Identify which cell holds the provided text, then report its (X, Y) central coordinate. 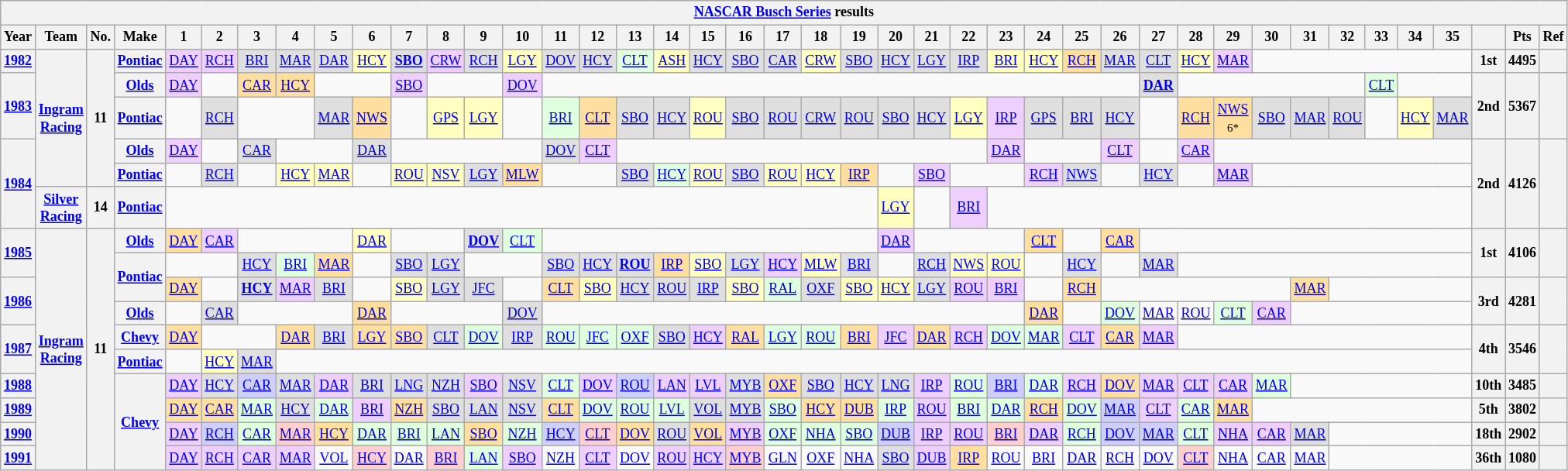
3 (257, 37)
32 (1348, 37)
1986 (19, 301)
1987 (19, 349)
6 (372, 37)
30 (1271, 37)
21 (931, 37)
1983 (19, 105)
35 (1453, 37)
No. (101, 37)
GLN (782, 459)
1991 (19, 459)
1982 (19, 60)
4126 (1523, 184)
7 (409, 37)
3rd (1489, 301)
16 (745, 37)
1985 (19, 253)
3485 (1523, 386)
5th (1489, 409)
17 (782, 37)
1988 (19, 386)
12 (597, 37)
Year (19, 37)
5367 (1523, 105)
5 (334, 37)
Silver Racing (60, 208)
Pts (1523, 37)
4106 (1523, 253)
2 (220, 37)
3546 (1523, 349)
36th (1489, 459)
9 (483, 37)
31 (1310, 37)
2902 (1523, 434)
20 (896, 37)
NWS6* (1233, 118)
15 (708, 37)
4th (1489, 349)
25 (1081, 37)
1990 (19, 434)
22 (968, 37)
27 (1158, 37)
Ref (1553, 37)
18th (1489, 434)
4 (295, 37)
29 (1233, 37)
Make (139, 37)
10 (522, 37)
1080 (1523, 459)
NASCAR Busch Series results (784, 12)
10th (1489, 386)
8 (446, 37)
3802 (1523, 409)
Team (60, 37)
1989 (19, 409)
34 (1415, 37)
33 (1381, 37)
4281 (1523, 301)
23 (1006, 37)
4495 (1523, 60)
1 (184, 37)
ASH (672, 60)
1984 (19, 184)
13 (635, 37)
19 (859, 37)
28 (1196, 37)
18 (821, 37)
26 (1120, 37)
24 (1044, 37)
